Pinpoint the cell where the given text exists, returning its (x, y) midpoint coordinate. 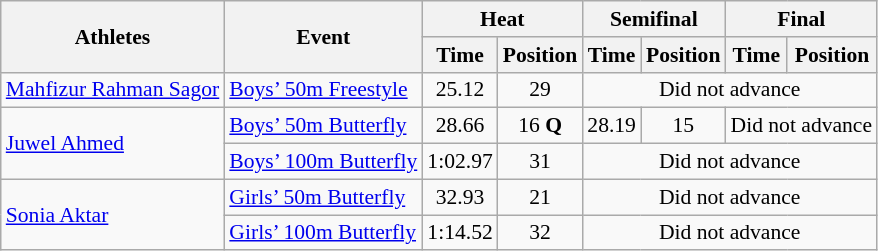
1:14.52 (460, 233)
Girls’ 100m Butterfly (323, 233)
Girls’ 50m Butterfly (323, 197)
Sonia Aktar (113, 214)
16 Q (540, 126)
Boys’ 50m Freestyle (323, 90)
Boys’ 100m Butterfly (323, 162)
Heat (502, 19)
32 (540, 233)
32.93 (460, 197)
29 (540, 90)
31 (540, 162)
Mahfizur Rahman Sagor (113, 90)
28.66 (460, 126)
28.19 (612, 126)
21 (540, 197)
Event (323, 36)
Juwel Ahmed (113, 144)
25.12 (460, 90)
Semifinal (654, 19)
Boys’ 50m Butterfly (323, 126)
1:02.97 (460, 162)
Final (801, 19)
Athletes (113, 36)
15 (683, 126)
